Search for the cell housing the specified text and yield its (X, Y) center coordinate. 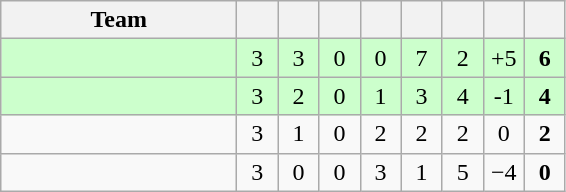
-1 (504, 96)
7 (422, 58)
5 (462, 172)
6 (544, 58)
Team (119, 20)
+5 (504, 58)
−4 (504, 172)
